Detect which cell encompasses the target text, then output its [x, y] center coordinate. 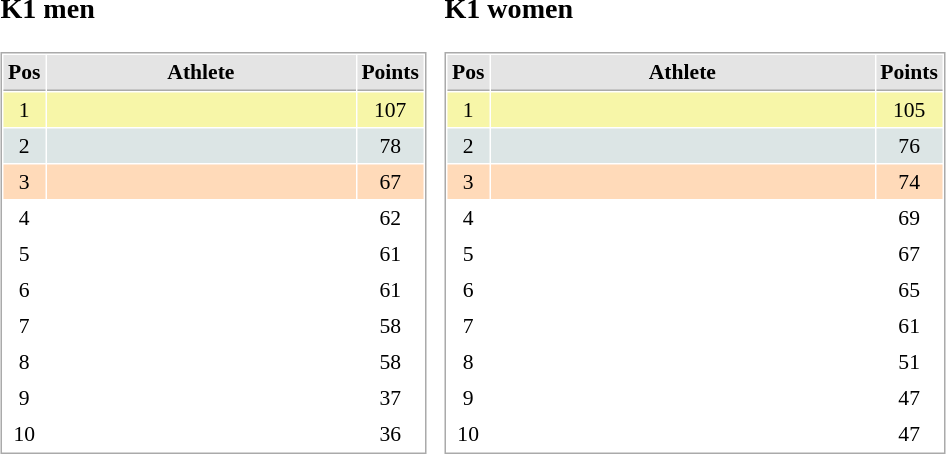
105 [910, 110]
62 [390, 218]
76 [910, 146]
107 [390, 110]
65 [910, 290]
51 [910, 362]
69 [910, 218]
78 [390, 146]
74 [910, 182]
36 [390, 434]
37 [390, 398]
